Scan for the cell matching the given text and deliver its (X, Y) coordinate at center. 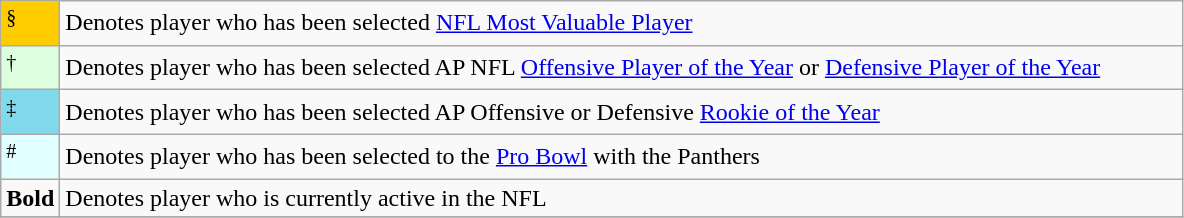
Denotes player who has been selected to the Pro Bowl with the Panthers (622, 156)
† (30, 68)
Denotes player who has been selected AP Offensive or Defensive Rookie of the Year (622, 112)
§ (30, 24)
Bold (30, 198)
# (30, 156)
‡ (30, 112)
Denotes player who has been selected AP NFL Offensive Player of the Year or Defensive Player of the Year (622, 68)
Denotes player who has been selected NFL Most Valuable Player (622, 24)
Denotes player who is currently active in the NFL (622, 198)
